Determine the (x, y) coordinate at the center of the cell enclosing the given text.  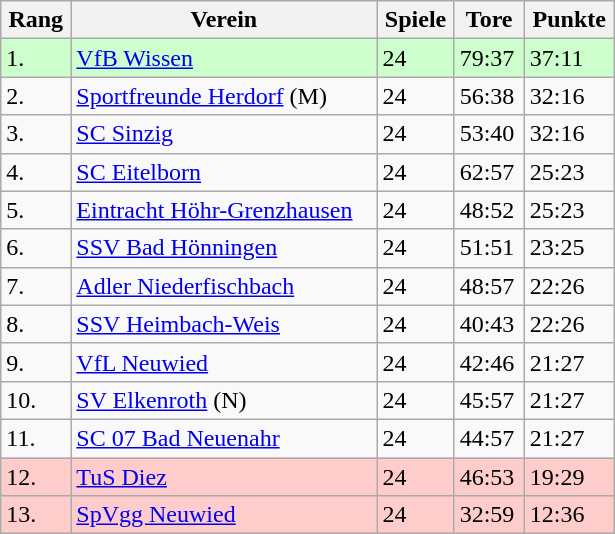
Spiele (416, 20)
12. (36, 477)
Verein (224, 20)
19:29 (569, 477)
6. (36, 248)
79:37 (489, 58)
45:57 (489, 400)
SV Elkenroth (N) (224, 400)
SSV Heimbach-Weis (224, 324)
Adler Niederfischbach (224, 286)
VfB Wissen (224, 58)
SC Sinzig (224, 134)
SC Eitelborn (224, 172)
7. (36, 286)
51:51 (489, 248)
44:57 (489, 438)
Punkte (569, 20)
40:43 (489, 324)
9. (36, 362)
Rang (36, 20)
56:38 (489, 96)
10. (36, 400)
2. (36, 96)
SpVgg Neuwied (224, 515)
13. (36, 515)
48:57 (489, 286)
42:46 (489, 362)
VfL Neuwied (224, 362)
Tore (489, 20)
32:59 (489, 515)
37:11 (569, 58)
SSV Bad Hönningen (224, 248)
23:25 (569, 248)
12:36 (569, 515)
Eintracht Höhr-Grenzhausen (224, 210)
3. (36, 134)
62:57 (489, 172)
5. (36, 210)
TuS Diez (224, 477)
53:40 (489, 134)
SC 07 Bad Neuenahr (224, 438)
46:53 (489, 477)
Sportfreunde Herdorf (M) (224, 96)
1. (36, 58)
11. (36, 438)
48:52 (489, 210)
8. (36, 324)
4. (36, 172)
